Find where the given text appears and provide that cell's center as (X, Y) coordinate. 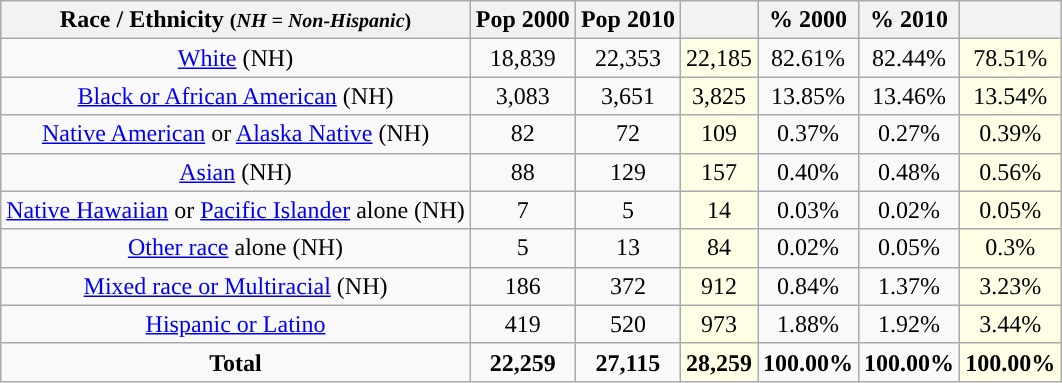
109 (718, 134)
Race / Ethnicity (NH = Non-Hispanic) (236, 20)
0.27% (910, 134)
1.88% (808, 324)
% 2010 (910, 20)
Pop 2000 (522, 20)
520 (628, 324)
Native Hawaiian or Pacific Islander alone (NH) (236, 210)
Other race alone (NH) (236, 248)
0.84% (808, 286)
3.23% (1010, 286)
78.51% (1010, 58)
3.44% (1010, 324)
1.37% (910, 286)
3,825 (718, 96)
3,651 (628, 96)
% 2000 (808, 20)
0.3% (1010, 248)
912 (718, 286)
88 (522, 172)
22,353 (628, 58)
3,083 (522, 96)
14 (718, 210)
White (NH) (236, 58)
0.03% (808, 210)
82 (522, 134)
Pop 2010 (628, 20)
419 (522, 324)
72 (628, 134)
22,185 (718, 58)
0.56% (1010, 172)
Native American or Alaska Native (NH) (236, 134)
Mixed race or Multiracial (NH) (236, 286)
Black or African American (NH) (236, 96)
157 (718, 172)
0.37% (808, 134)
372 (628, 286)
0.40% (808, 172)
13.85% (808, 96)
82.61% (808, 58)
13.54% (1010, 96)
Total (236, 362)
82.44% (910, 58)
186 (522, 286)
1.92% (910, 324)
Asian (NH) (236, 172)
13.46% (910, 96)
7 (522, 210)
973 (718, 324)
84 (718, 248)
Hispanic or Latino (236, 324)
0.39% (1010, 134)
18,839 (522, 58)
28,259 (718, 362)
27,115 (628, 362)
13 (628, 248)
0.48% (910, 172)
22,259 (522, 362)
129 (628, 172)
